From the cell containing the given text, extract its center point as (X, Y) coordinate. 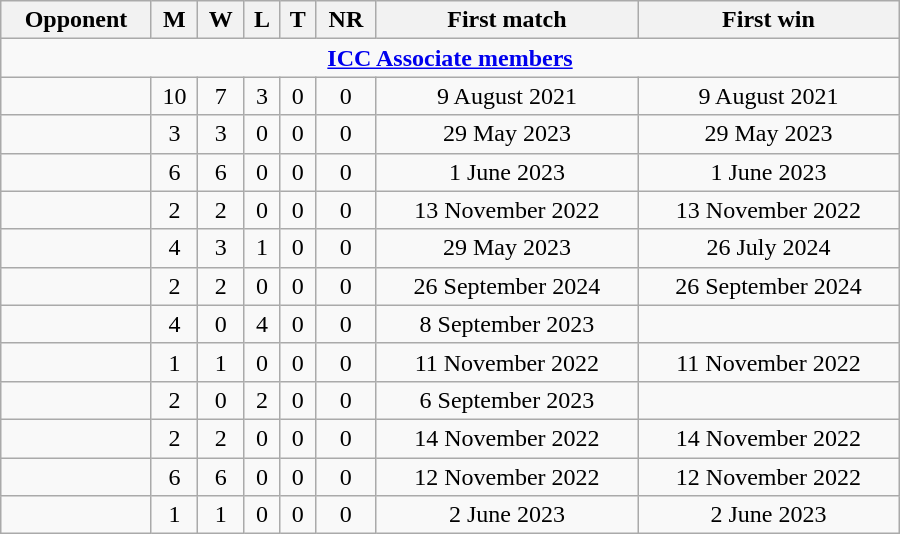
7 (221, 96)
26 July 2024 (769, 248)
6 September 2023 (507, 400)
10 (174, 96)
First match (507, 20)
8 September 2023 (507, 324)
T (298, 20)
ICC Associate members (450, 58)
Opponent (76, 20)
W (221, 20)
First win (769, 20)
L (262, 20)
NR (346, 20)
M (174, 20)
